Locate the cell with the specified text and output its (x, y) center coordinate. 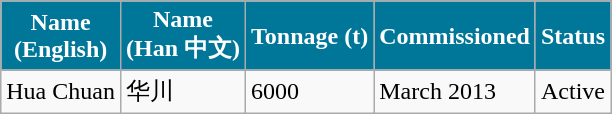
华川 (182, 92)
Tonnage (t) (310, 36)
Name(Han 中文) (182, 36)
Status (572, 36)
Commissioned (455, 36)
March 2013 (455, 92)
Active (572, 92)
Hua Chuan (61, 92)
6000 (310, 92)
Name(English) (61, 36)
